Return (X, Y) of the center of cell containing provided text 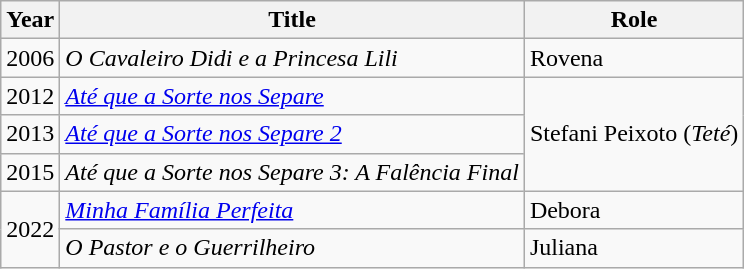
O Cavaleiro Didi e a Princesa Lili (292, 58)
Year (30, 20)
Até que a Sorte nos Separe (292, 96)
2013 (30, 134)
Debora (634, 210)
Rovena (634, 58)
2015 (30, 172)
Stefani Peixoto (Teté) (634, 134)
2022 (30, 229)
Role (634, 20)
Até que a Sorte nos Separe 3: A Falência Final (292, 172)
Juliana (634, 248)
2012 (30, 96)
O Pastor e o Guerrilheiro (292, 248)
2006 (30, 58)
Minha Família Perfeita (292, 210)
Até que a Sorte nos Separe 2 (292, 134)
Title (292, 20)
